Provide the (X, Y) coordinate of the cell's center where the given text is located.  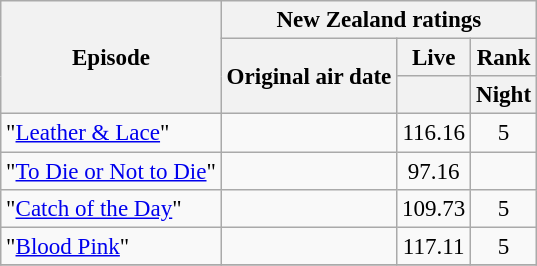
"Leather & Lace" (112, 133)
Night (504, 95)
109.73 (434, 209)
Original air date (308, 76)
New Zealand ratings (378, 20)
"Blood Pink" (112, 246)
"To Die or Not to Die" (112, 171)
Live (434, 58)
Episode (112, 58)
117.11 (434, 246)
"Catch of the Day" (112, 209)
Rank (504, 58)
116.16 (434, 133)
97.16 (434, 171)
